Pinpoint the cell where the given text exists, returning its (X, Y) midpoint coordinate. 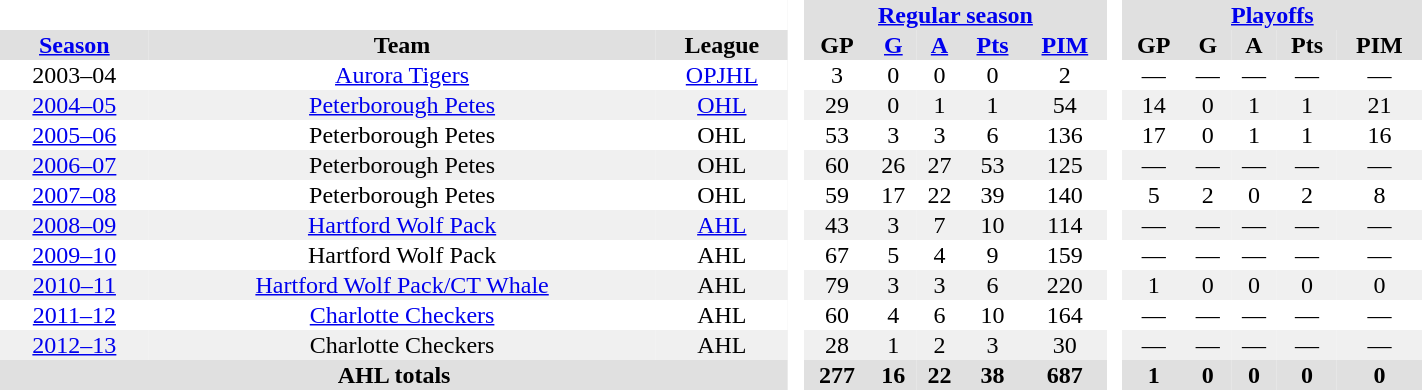
79 (838, 285)
125 (1064, 165)
2011–12 (74, 315)
29 (838, 105)
Playoffs (1272, 15)
2009–10 (74, 255)
AHL totals (394, 375)
2012–13 (74, 345)
114 (1064, 225)
League (722, 45)
28 (838, 345)
2006–07 (74, 165)
164 (1064, 315)
2005–06 (74, 135)
39 (993, 195)
21 (1380, 105)
Aurora Tigers (402, 75)
38 (993, 375)
43 (838, 225)
2003–04 (74, 75)
67 (838, 255)
59 (838, 195)
159 (1064, 255)
54 (1064, 105)
14 (1154, 105)
140 (1064, 195)
2007–08 (74, 195)
2010–11 (74, 285)
136 (1064, 135)
8 (1380, 195)
277 (838, 375)
27 (939, 165)
220 (1064, 285)
Hartford Wolf Pack/CT Whale (402, 285)
26 (893, 165)
2004–05 (74, 105)
9 (993, 255)
Season (74, 45)
OPJHL (722, 75)
30 (1064, 345)
687 (1064, 375)
Team (402, 45)
Regular season (956, 15)
7 (939, 225)
2008–09 (74, 225)
